Determine the [x, y] coordinate at the center of the cell enclosing the given text.  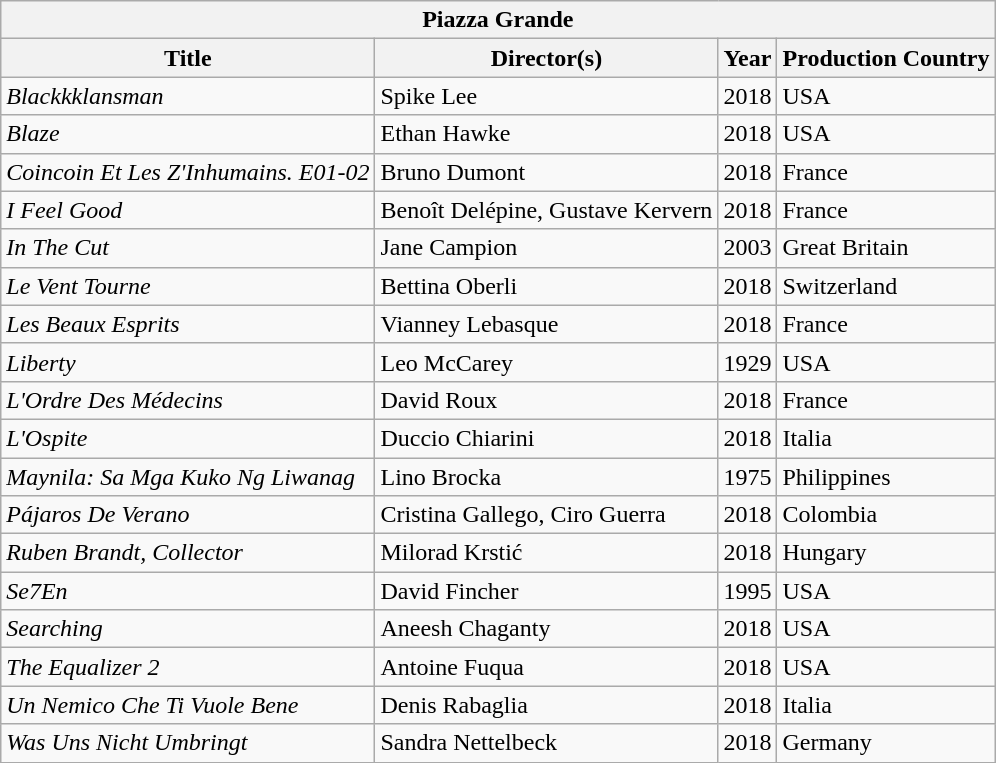
Philippines [886, 477]
Les Beaux Esprits [188, 324]
Aneesh Chaganty [546, 629]
Piazza Grande [498, 20]
1975 [748, 477]
Jane Campion [546, 248]
Bettina Oberli [546, 286]
Bruno Dumont [546, 172]
The Equalizer 2 [188, 667]
L'Ordre Des Médecins [188, 400]
Coincoin Et Les Z'Inhumains. E01-02 [188, 172]
Was Uns Nicht Umbringt [188, 743]
2003 [748, 248]
Maynila: Sa Mga Kuko Ng Liwanag [188, 477]
Sandra Nettelbeck [546, 743]
Spike Lee [546, 96]
Director(s) [546, 58]
Germany [886, 743]
1929 [748, 362]
L'Ospite [188, 438]
Milorad Krstić [546, 553]
Cristina Gallego, Ciro Guerra [546, 515]
David Roux [546, 400]
Denis Rabaglia [546, 705]
Liberty [188, 362]
Blackkklansman [188, 96]
I Feel Good [188, 210]
Duccio Chiarini [546, 438]
1995 [748, 591]
Vianney Lebasque [546, 324]
Production Country [886, 58]
Blaze [188, 134]
Un Nemico Che Ti Vuole Bene [188, 705]
Lino Brocka [546, 477]
Hungary [886, 553]
Switzerland [886, 286]
Colombia [886, 515]
Great Britain [886, 248]
Title [188, 58]
In The Cut [188, 248]
Pájaros De Verano [188, 515]
Leo McCarey [546, 362]
Le Vent Tourne [188, 286]
Ethan Hawke [546, 134]
Ruben Brandt, Collector [188, 553]
Year [748, 58]
Se7En [188, 591]
Antoine Fuqua [546, 667]
Benoît Delépine, Gustave Kervern [546, 210]
Searching [188, 629]
David Fincher [546, 591]
